Scan for the cell matching the given text and deliver its [x, y] coordinate at center. 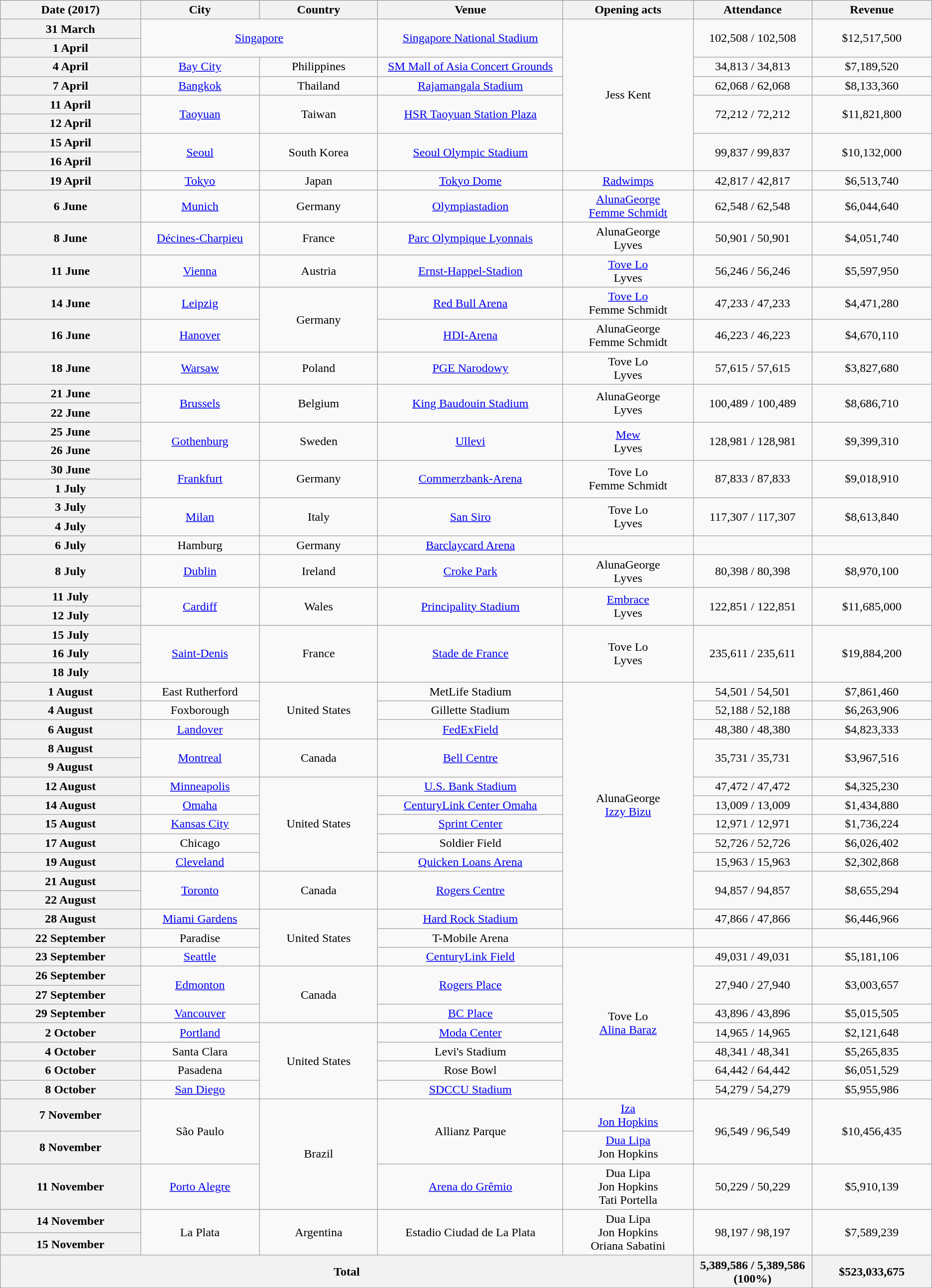
T-Mobile Arena [470, 937]
Ernst-Happel-Stadion [470, 271]
MetLife Stadium [470, 692]
1 August [71, 692]
Poland [319, 368]
2 October [71, 1033]
43,896 / 43,896 [753, 1014]
50,901 / 50,901 [753, 238]
Dua LipaJon HopkinsOriana Sabatini [628, 1232]
Date (2017) [71, 10]
Porto Alegre [200, 1186]
San Diego [200, 1089]
Hard Rock Stadium [470, 919]
Country [319, 10]
4 October [71, 1052]
46,223 / 46,223 [753, 336]
U.S. Bank Stadium [470, 786]
27 September [71, 995]
54,279 / 54,279 [753, 1089]
$12,517,500 [872, 38]
22 September [71, 937]
$5,015,505 [872, 1014]
48,380 / 48,380 [753, 729]
Saint-Denis [200, 654]
$7,589,239 [872, 1232]
Estadio Ciudad de La Plata [470, 1232]
11 November [71, 1186]
25 June [71, 432]
14 June [71, 304]
96,549 / 96,549 [753, 1131]
18 June [71, 368]
$19,884,200 [872, 654]
19 April [71, 180]
13,009 / 13,009 [753, 805]
Olympiastadion [470, 206]
$9,018,910 [872, 479]
26 September [71, 976]
Tokyo [200, 180]
6 July [71, 545]
8 October [71, 1089]
Tokyo Dome [470, 180]
CenturyLink Center Omaha [470, 805]
$5,265,835 [872, 1052]
SDCCU Stadium [470, 1089]
Miami Gardens [200, 919]
Opening acts [628, 10]
1 April [71, 48]
3 July [71, 507]
Commerzbank-Arena [470, 479]
100,489 / 100,489 [753, 403]
$9,399,310 [872, 441]
Hanover [200, 336]
Taoyuan [200, 114]
Seoul [200, 152]
$8,970,100 [872, 571]
Warsaw [200, 368]
48,341 / 48,341 [753, 1052]
15 April [71, 142]
Stade de France [470, 654]
Paradise [200, 937]
15 November [71, 1244]
30 June [71, 469]
235,611 / 235,611 [753, 654]
4 August [71, 710]
Quicken Loans Arena [470, 862]
56,246 / 56,246 [753, 271]
East Rutherford [200, 692]
IzaJon Hopkins [628, 1115]
21 June [71, 394]
Belgium [319, 403]
Gillette Stadium [470, 710]
6 August [71, 729]
Principality Stadium [470, 606]
São Paulo [200, 1131]
Cleveland [200, 862]
FedExField [470, 729]
HDI-Arena [470, 336]
Cardiff [200, 606]
8 November [71, 1147]
Chicago [200, 843]
31 March [71, 29]
$5,181,106 [872, 957]
12,971 / 12,971 [753, 824]
26 June [71, 451]
99,837 / 99,837 [753, 152]
16 April [71, 161]
12 July [71, 615]
14 August [71, 805]
117,307 / 117,307 [753, 517]
HSR Taoyuan Station Plaza [470, 114]
Ullevi [470, 441]
San Siro [470, 517]
12 August [71, 786]
Edmonton [200, 985]
4 July [71, 526]
47,233 / 47,233 [753, 304]
19 August [71, 862]
$10,132,000 [872, 152]
8 August [71, 748]
7 November [71, 1115]
8 July [71, 571]
62,068 / 62,068 [753, 86]
Arena do Grêmio [470, 1186]
Wales [319, 606]
35,731 / 35,731 [753, 758]
Revenue [872, 10]
28 August [71, 919]
128,981 / 128,981 [753, 441]
Radwimps [628, 180]
42,817 / 42,817 [753, 180]
$8,655,294 [872, 890]
$6,026,402 [872, 843]
8 June [71, 238]
Dua LipaJon Hopkins [628, 1147]
$523,033,675 [872, 1272]
$6,051,529 [872, 1070]
City [200, 10]
15 August [71, 824]
$8,686,710 [872, 403]
$7,861,460 [872, 692]
21 August [71, 881]
Brazil [319, 1154]
12 April [71, 123]
Omaha [200, 805]
PGE Narodowy [470, 368]
La Plata [200, 1232]
Leipzig [200, 304]
Bell Centre [470, 758]
Tove LoAlina Baraz [628, 1023]
18 July [71, 673]
34,813 / 34,813 [753, 67]
22 August [71, 900]
BC Place [470, 1014]
$6,263,906 [872, 710]
Barclaycard Arena [470, 545]
Japan [319, 180]
Seattle [200, 957]
Italy [319, 517]
6 October [71, 1070]
Croke Park [470, 571]
16 June [71, 336]
11 April [71, 105]
11 June [71, 271]
$4,325,230 [872, 786]
$5,910,139 [872, 1186]
Portland [200, 1033]
Munich [200, 206]
23 September [71, 957]
27,940 / 27,940 [753, 985]
$5,597,950 [872, 271]
Brussels [200, 403]
16 July [71, 654]
Bay City [200, 67]
Soldier Field [470, 843]
$2,302,868 [872, 862]
102,508 / 102,508 [753, 38]
98,197 / 98,197 [753, 1232]
87,833 / 87,833 [753, 479]
Kansas City [200, 824]
4 April [71, 67]
EmbraceLyves [628, 606]
Venue [470, 10]
94,857 / 94,857 [753, 890]
Ireland [319, 571]
Vancouver [200, 1014]
CenturyLink Field [470, 957]
Austria [319, 271]
Foxborough [200, 710]
$4,051,740 [872, 238]
$4,670,110 [872, 336]
47,866 / 47,866 [753, 919]
Sweden [319, 441]
1 July [71, 488]
17 August [71, 843]
MewLyves [628, 441]
7 April [71, 86]
9 August [71, 767]
22 June [71, 413]
11 July [71, 596]
Moda Center [470, 1033]
Rogers Place [470, 985]
Argentina [319, 1232]
Sprint Center [470, 824]
$3,967,516 [872, 758]
57,615 / 57,615 [753, 368]
52,726 / 52,726 [753, 843]
$4,471,280 [872, 304]
Gothenburg [200, 441]
80,398 / 80,398 [753, 571]
6 June [71, 206]
$8,613,840 [872, 517]
50,229 / 50,229 [753, 1186]
Santa Clara [200, 1052]
$11,821,800 [872, 114]
$8,133,360 [872, 86]
Singapore [259, 38]
Bangkok [200, 86]
29 September [71, 1014]
$6,513,740 [872, 180]
Jess Kent [628, 95]
Levi's Stadium [470, 1052]
Pasadena [200, 1070]
SM Mall of Asia Concert Grounds [470, 67]
54,501 / 54,501 [753, 692]
Milan [200, 517]
South Korea [319, 152]
$11,685,000 [872, 606]
Philippines [319, 67]
Allianz Parque [470, 1131]
52,188 / 52,188 [753, 710]
$6,446,966 [872, 919]
72,212 / 72,212 [753, 114]
Singapore National Stadium [470, 38]
64,442 / 64,442 [753, 1070]
Hamburg [200, 545]
Frankfurt [200, 479]
Toronto [200, 890]
King Baudouin Stadium [470, 403]
15,963 / 15,963 [753, 862]
Taiwan [319, 114]
Rose Bowl [470, 1070]
14 November [71, 1221]
Décines-Charpieu [200, 238]
14,965 / 14,965 [753, 1033]
Dublin [200, 571]
122,851 / 122,851 [753, 606]
Vienna [200, 271]
$3,827,680 [872, 368]
Red Bull Arena [470, 304]
Attendance [753, 10]
$2,121,648 [872, 1033]
$7,189,520 [872, 67]
$1,434,880 [872, 805]
49,031 / 49,031 [753, 957]
Seoul Olympic Stadium [470, 152]
5,389,586 / 5,389,586 (100%) [753, 1272]
47,472 / 47,472 [753, 786]
$1,736,224 [872, 824]
Minneapolis [200, 786]
$6,044,640 [872, 206]
Parc Olympique Lyonnais [470, 238]
Dua LipaJon HopkinsTati Portella [628, 1186]
$4,823,333 [872, 729]
Rogers Centre [470, 890]
Landover [200, 729]
Thailand [319, 86]
$3,003,657 [872, 985]
62,548 / 62,548 [753, 206]
Rajamangala Stadium [470, 86]
AlunaGeorgeIzzy Bizu [628, 806]
15 July [71, 635]
$10,456,435 [872, 1131]
$5,955,986 [872, 1089]
Montreal [200, 758]
Total [347, 1272]
